Determine the (x, y) coordinate at the center of the cell enclosing the given text.  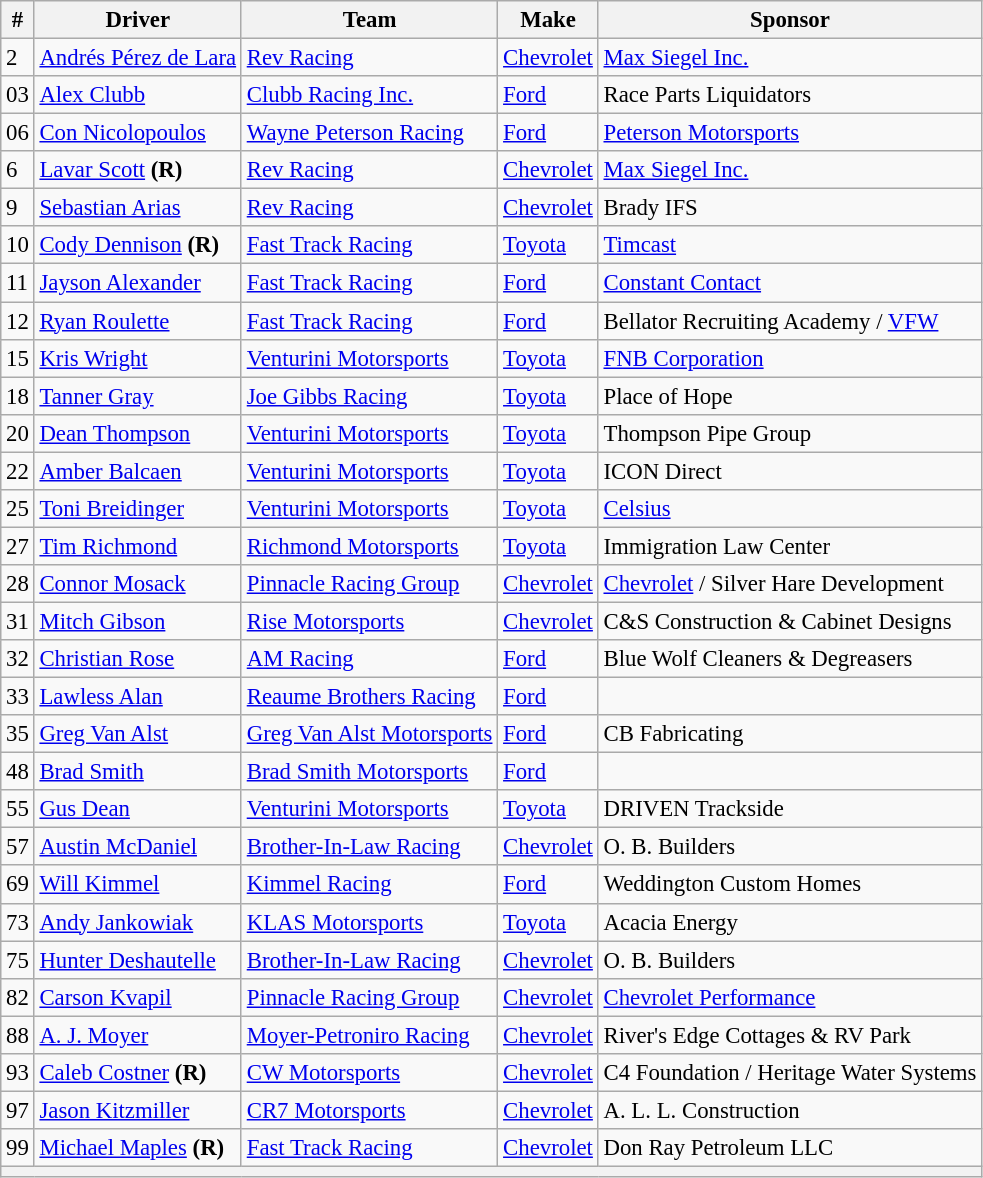
82 (18, 997)
75 (18, 960)
32 (18, 659)
93 (18, 1073)
2 (18, 58)
Connor Mosack (138, 584)
Lavar Scott (R) (138, 170)
03 (18, 95)
Greg Van Alst (138, 734)
Celsius (790, 509)
Alex Clubb (138, 95)
Toni Breidinger (138, 509)
Peterson Motorsports (790, 133)
Chevrolet Performance (790, 997)
Dean Thompson (138, 433)
Make (548, 20)
Acacia Energy (790, 922)
AM Racing (369, 659)
Amber Balcaen (138, 471)
25 (18, 509)
Don Ray Petroleum LLC (790, 1148)
Clubb Racing Inc. (369, 95)
KLAS Motorsports (369, 922)
Place of Hope (790, 396)
9 (18, 208)
FNB Corporation (790, 358)
97 (18, 1110)
Cody Dennison (R) (138, 245)
10 (18, 245)
88 (18, 1035)
CB Fabricating (790, 734)
22 (18, 471)
Mitch Gibson (138, 621)
Sebastian Arias (138, 208)
Caleb Costner (R) (138, 1073)
Tanner Gray (138, 396)
Rise Motorsports (369, 621)
Joe Gibbs Racing (369, 396)
Greg Van Alst Motorsports (369, 734)
28 (18, 584)
Wayne Peterson Racing (369, 133)
Jason Kitzmiller (138, 1110)
12 (18, 321)
CW Motorsports (369, 1073)
27 (18, 546)
15 (18, 358)
55 (18, 809)
69 (18, 885)
Ryan Roulette (138, 321)
Kris Wright (138, 358)
Kimmel Racing (369, 885)
Timcast (790, 245)
Immigration Law Center (790, 546)
DRIVEN Trackside (790, 809)
Carson Kvapil (138, 997)
Andy Jankowiak (138, 922)
99 (18, 1148)
6 (18, 170)
C&S Construction & Cabinet Designs (790, 621)
11 (18, 283)
C4 Foundation / Heritage Water Systems (790, 1073)
Con Nicolopoulos (138, 133)
Bellator Recruiting Academy / VFW (790, 321)
Team (369, 20)
Weddington Custom Homes (790, 885)
Sponsor (790, 20)
Richmond Motorsports (369, 546)
Thompson Pipe Group (790, 433)
# (18, 20)
Brad Smith Motorsports (369, 772)
Driver (138, 20)
Lawless Alan (138, 697)
Christian Rose (138, 659)
Hunter Deshautelle (138, 960)
Blue Wolf Cleaners & Degreasers (790, 659)
Andrés Pérez de Lara (138, 58)
18 (18, 396)
57 (18, 847)
06 (18, 133)
Jayson Alexander (138, 283)
Brady IFS (790, 208)
Brad Smith (138, 772)
CR7 Motorsports (369, 1110)
20 (18, 433)
48 (18, 772)
Race Parts Liquidators (790, 95)
Chevrolet / Silver Hare Development (790, 584)
Will Kimmel (138, 885)
73 (18, 922)
A. J. Moyer (138, 1035)
Michael Maples (R) (138, 1148)
31 (18, 621)
Moyer-Petroniro Racing (369, 1035)
A. L. L. Construction (790, 1110)
Constant Contact (790, 283)
Tim Richmond (138, 546)
33 (18, 697)
35 (18, 734)
Reaume Brothers Racing (369, 697)
Gus Dean (138, 809)
Austin McDaniel (138, 847)
River's Edge Cottages & RV Park (790, 1035)
ICON Direct (790, 471)
